Locate the cell with the specified text and output its (X, Y) center coordinate. 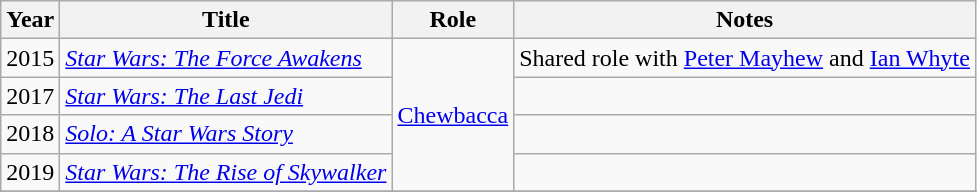
Notes (745, 20)
2015 (30, 58)
Chewbacca (453, 115)
Star Wars: The Force Awakens (226, 58)
Shared role with Peter Mayhew and Ian Whyte (745, 58)
Year (30, 20)
2019 (30, 172)
Star Wars: The Rise of Skywalker (226, 172)
Role (453, 20)
Star Wars: The Last Jedi (226, 96)
2018 (30, 134)
Solo: A Star Wars Story (226, 134)
Title (226, 20)
2017 (30, 96)
